Extract the (X, Y) coordinate from the center of the cell holding the provided text.  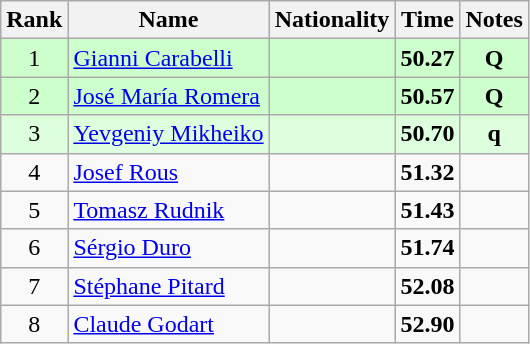
51.43 (428, 210)
52.90 (428, 324)
5 (34, 210)
Nationality (332, 20)
Yevgeniy Mikheiko (168, 134)
4 (34, 172)
Josef Rous (168, 172)
3 (34, 134)
1 (34, 58)
Time (428, 20)
52.08 (428, 286)
Tomasz Rudnik (168, 210)
2 (34, 96)
7 (34, 286)
8 (34, 324)
Claude Godart (168, 324)
50.27 (428, 58)
6 (34, 248)
Gianni Carabelli (168, 58)
50.70 (428, 134)
q (494, 134)
Stéphane Pitard (168, 286)
Notes (494, 20)
Sérgio Duro (168, 248)
51.32 (428, 172)
José María Romera (168, 96)
50.57 (428, 96)
51.74 (428, 248)
Rank (34, 20)
Name (168, 20)
